From the cell containing the given text, extract its center point as (x, y) coordinate. 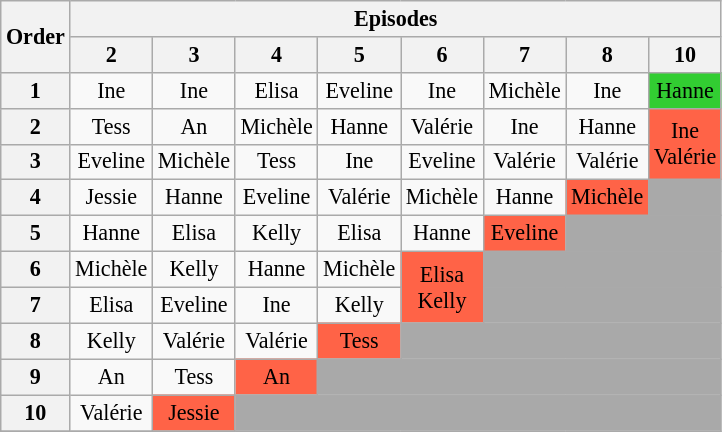
Order (36, 36)
1 (36, 90)
9 (36, 377)
IneValérie (686, 144)
Episodes (396, 18)
ElisaKelly (442, 287)
